Find where the given text appears and provide that cell's center as [X, Y] coordinate. 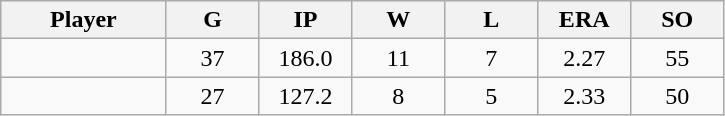
ERA [584, 20]
SO [678, 20]
8 [398, 96]
Player [84, 20]
27 [212, 96]
W [398, 20]
G [212, 20]
2.33 [584, 96]
2.27 [584, 58]
50 [678, 96]
5 [492, 96]
127.2 [306, 96]
L [492, 20]
IP [306, 20]
11 [398, 58]
55 [678, 58]
7 [492, 58]
37 [212, 58]
186.0 [306, 58]
